Detect which cell encompasses the target text, then output its (x, y) center coordinate. 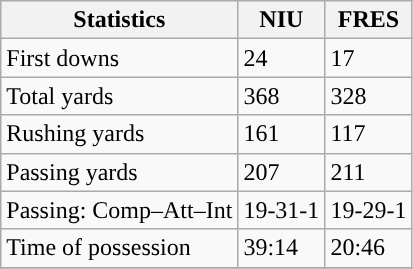
328 (368, 96)
FRES (368, 20)
161 (282, 134)
First downs (120, 58)
17 (368, 58)
Statistics (120, 20)
117 (368, 134)
Passing yards (120, 172)
19-31-1 (282, 210)
Rushing yards (120, 134)
24 (282, 58)
19-29-1 (368, 210)
39:14 (282, 248)
Passing: Comp–Att–Int (120, 210)
207 (282, 172)
368 (282, 96)
Time of possession (120, 248)
NIU (282, 20)
20:46 (368, 248)
211 (368, 172)
Total yards (120, 96)
